Pinpoint the cell where the given text exists, returning its (x, y) midpoint coordinate. 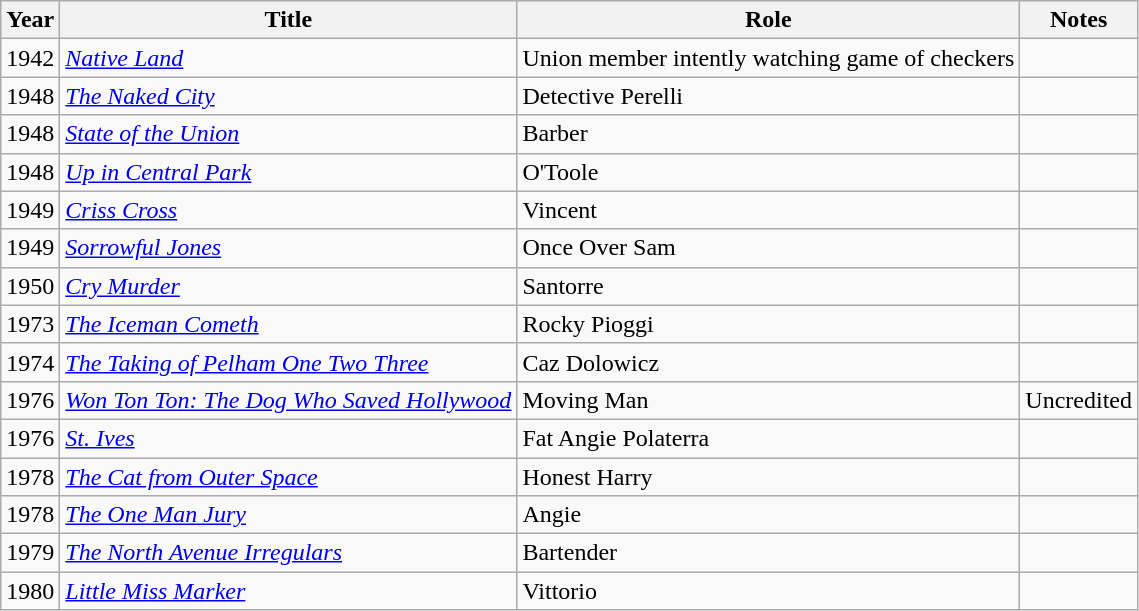
Criss Cross (288, 210)
1980 (30, 591)
Bartender (768, 553)
Year (30, 20)
Notes (1079, 20)
Vittorio (768, 591)
Moving Man (768, 400)
St. Ives (288, 438)
1950 (30, 286)
1979 (30, 553)
Caz Dolowicz (768, 362)
State of the Union (288, 134)
1974 (30, 362)
Uncredited (1079, 400)
Role (768, 20)
Rocky Pioggi (768, 324)
O'Toole (768, 172)
Native Land (288, 58)
Honest Harry (768, 477)
The North Avenue Irregulars (288, 553)
Cry Murder (288, 286)
1942 (30, 58)
Up in Central Park (288, 172)
Vincent (768, 210)
Title (288, 20)
Won Ton Ton: The Dog Who Saved Hollywood (288, 400)
The One Man Jury (288, 515)
Santorre (768, 286)
1973 (30, 324)
Sorrowful Jones (288, 248)
The Naked City (288, 96)
Fat Angie Polaterra (768, 438)
Detective Perelli (768, 96)
The Taking of Pelham One Two Three (288, 362)
Angie (768, 515)
Barber (768, 134)
The Cat from Outer Space (288, 477)
Union member intently watching game of checkers (768, 58)
Little Miss Marker (288, 591)
Once Over Sam (768, 248)
The Iceman Cometh (288, 324)
